Detect which cell encompasses the target text, then output its (X, Y) center coordinate. 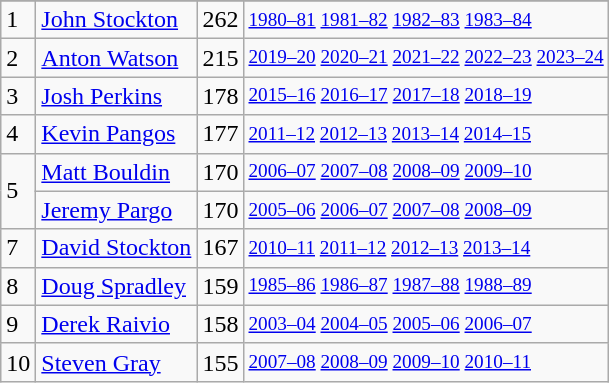
167 (220, 248)
262 (220, 20)
158 (220, 324)
1980–81 1981–82 1982–83 1983–84 (426, 20)
155 (220, 362)
9 (18, 324)
5 (18, 191)
Anton Watson (116, 58)
7 (18, 248)
Doug Spradley (116, 286)
3 (18, 96)
10 (18, 362)
2010–11 2011–12 2012–13 2013–14 (426, 248)
159 (220, 286)
2 (18, 58)
2019–20 2020–21 2021–22 2022–23 2023–24 (426, 58)
2007–08 2008–09 2009–10 2010–11 (426, 362)
Steven Gray (116, 362)
2003–04 2004–05 2005–06 2006–07 (426, 324)
1985–86 1986–87 1987–88 1988–89 (426, 286)
178 (220, 96)
Josh Perkins (116, 96)
2011–12 2012–13 2013–14 2014–15 (426, 134)
2005–06 2006–07 2007–08 2008–09 (426, 210)
2006–07 2007–08 2008–09 2009–10 (426, 172)
David Stockton (116, 248)
1 (18, 20)
Derek Raivio (116, 324)
8 (18, 286)
Kevin Pangos (116, 134)
John Stockton (116, 20)
2015–16 2016–17 2017–18 2018–19 (426, 96)
Matt Bouldin (116, 172)
177 (220, 134)
4 (18, 134)
215 (220, 58)
Jeremy Pargo (116, 210)
